Locate the cell with the specified text and output its [X, Y] center coordinate. 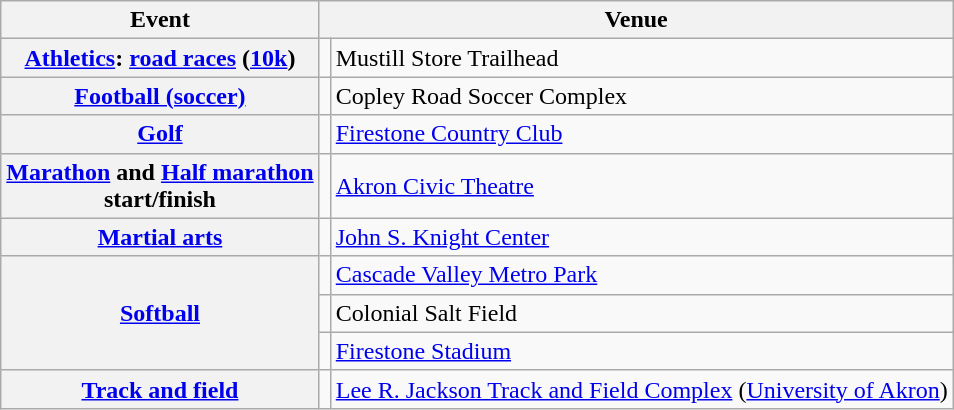
Softball [160, 313]
Track and field [160, 389]
Firestone Country Club [642, 134]
Event [160, 20]
Martial arts [160, 237]
Lee R. Jackson Track and Field Complex (University of Akron) [642, 389]
Mustill Store Trailhead [642, 58]
Cascade Valley Metro Park [642, 275]
Colonial Salt Field [642, 313]
Akron Civic Theatre [642, 186]
Golf [160, 134]
Copley Road Soccer Complex [642, 96]
Marathon and Half marathonstart/finish [160, 186]
John S. Knight Center [642, 237]
Firestone Stadium [642, 351]
Athletics: road races (10k) [160, 58]
Football (soccer) [160, 96]
Venue [636, 20]
